Extract the (X, Y) coordinate from the center of the cell holding the provided text.  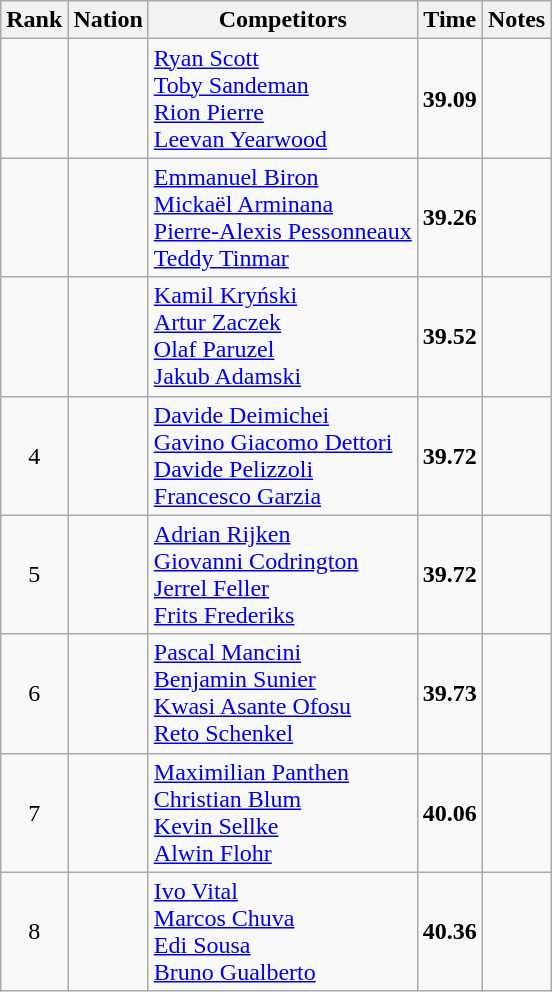
40.36 (450, 932)
Time (450, 20)
Davide DeimicheiGavino Giacomo DettoriDavide PelizzoliFrancesco Garzia (282, 456)
39.26 (450, 218)
Maximilian PanthenChristian BlumKevin SellkeAlwin Flohr (282, 812)
39.52 (450, 336)
Notes (516, 20)
8 (34, 932)
Rank (34, 20)
40.06 (450, 812)
Pascal ManciniBenjamin SunierKwasi Asante OfosuReto Schenkel (282, 694)
Adrian RijkenGiovanni CodringtonJerrel FellerFrits Frederiks (282, 574)
6 (34, 694)
Competitors (282, 20)
39.73 (450, 694)
Kamil KryńskiArtur ZaczekOlaf ParuzelJakub Adamski (282, 336)
Ryan ScottToby SandemanRion PierreLeevan Yearwood (282, 98)
Emmanuel BironMickaël ArminanaPierre-Alexis PessonneauxTeddy Tinmar (282, 218)
39.09 (450, 98)
5 (34, 574)
Ivo VitalMarcos ChuvaEdi SousaBruno Gualberto (282, 932)
Nation (108, 20)
7 (34, 812)
4 (34, 456)
